Scan for the cell matching the given text and deliver its [X, Y] coordinate at center. 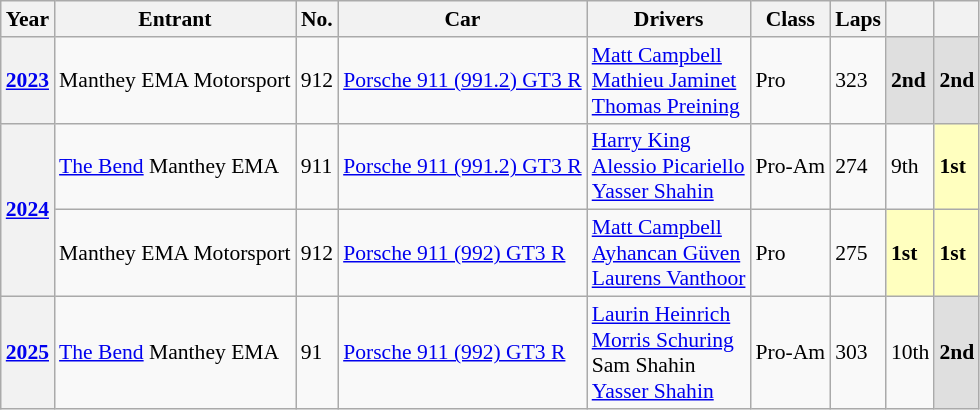
Harry King Alessio Picariello Yasser Shahin [669, 166]
275 [858, 254]
No. [318, 19]
Matt Campbell Mathieu Jaminet Thomas Preining [669, 80]
274 [858, 166]
2025 [28, 353]
Matt Campbell Ayhancan Güven Laurens Vanthoor [669, 254]
323 [858, 80]
2024 [28, 210]
Drivers [669, 19]
Entrant [175, 19]
911 [318, 166]
Laps [858, 19]
10th [910, 353]
9th [910, 166]
Year [28, 19]
91 [318, 353]
303 [858, 353]
Class [790, 19]
Car [462, 19]
Laurin Heinrich Morris Schuring Sam Shahin Yasser Shahin [669, 353]
2023 [28, 80]
